Provide the [X, Y] coordinate of the cell's center where the given text is located.  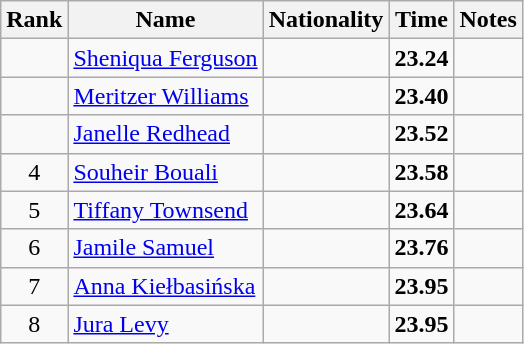
23.52 [422, 134]
Nationality [326, 20]
6 [34, 248]
7 [34, 286]
Meritzer Williams [166, 96]
23.58 [422, 172]
Name [166, 20]
23.76 [422, 248]
Time [422, 20]
8 [34, 324]
Notes [488, 20]
4 [34, 172]
23.64 [422, 210]
Sheniqua Ferguson [166, 58]
Anna Kiełbasińska [166, 286]
Jamile Samuel [166, 248]
Souheir Bouali [166, 172]
Rank [34, 20]
Janelle Redhead [166, 134]
23.24 [422, 58]
23.40 [422, 96]
Jura Levy [166, 324]
5 [34, 210]
Tiffany Townsend [166, 210]
